For the text-containing cell, return its midpoint in [x, y] coordinate format. 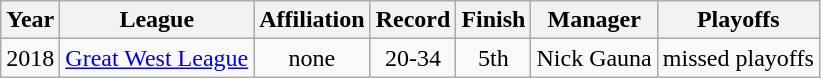
Finish [494, 20]
20-34 [413, 58]
none [312, 58]
5th [494, 58]
Year [30, 20]
Great West League [157, 58]
missed playoffs [738, 58]
Record [413, 20]
2018 [30, 58]
League [157, 20]
Nick Gauna [594, 58]
Affiliation [312, 20]
Manager [594, 20]
Playoffs [738, 20]
